Extract the (x, y) coordinate from the center of the cell holding the provided text.  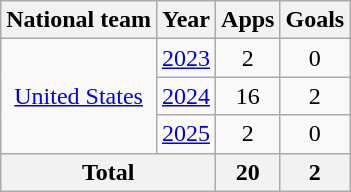
National team (79, 20)
Year (186, 20)
United States (79, 96)
Apps (248, 20)
Goals (315, 20)
Total (108, 172)
20 (248, 172)
2023 (186, 58)
16 (248, 96)
2024 (186, 96)
2025 (186, 134)
